From the cell containing the given text, extract its center point as (x, y) coordinate. 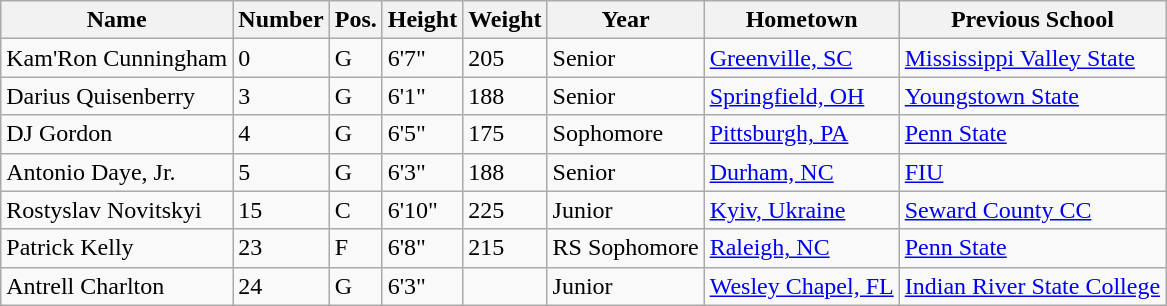
Antonio Daye, Jr. (117, 172)
Springfield, OH (802, 96)
6'7" (422, 58)
Durham, NC (802, 172)
Antrell Charlton (117, 286)
Greenville, SC (802, 58)
F (356, 248)
Wesley Chapel, FL (802, 286)
Year (626, 20)
6'8" (422, 248)
23 (281, 248)
Seward County CC (1032, 210)
4 (281, 134)
Pittsburgh, PA (802, 134)
Previous School (1032, 20)
Pos. (356, 20)
Sophomore (626, 134)
Hometown (802, 20)
FIU (1032, 172)
5 (281, 172)
Weight (505, 20)
Rostyslav Novitskyi (117, 210)
Kyiv, Ukraine (802, 210)
DJ Gordon (117, 134)
24 (281, 286)
6'5" (422, 134)
Indian River State College (1032, 286)
Patrick Kelly (117, 248)
Kam'Ron Cunningham (117, 58)
Name (117, 20)
205 (505, 58)
Mississippi Valley State (1032, 58)
175 (505, 134)
C (356, 210)
215 (505, 248)
15 (281, 210)
225 (505, 210)
Raleigh, NC (802, 248)
Number (281, 20)
6'1" (422, 96)
3 (281, 96)
0 (281, 58)
Youngstown State (1032, 96)
Darius Quisenberry (117, 96)
RS Sophomore (626, 248)
6'10" (422, 210)
Height (422, 20)
